Locate the cell with the specified text and output its [x, y] center coordinate. 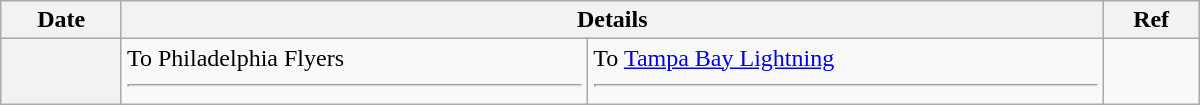
To Tampa Bay Lightning [846, 72]
To Philadelphia Flyers [354, 72]
Details [612, 20]
Ref [1151, 20]
Date [62, 20]
